Search for the cell housing the specified text and yield its [X, Y] center coordinate. 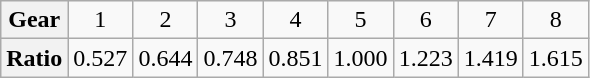
Gear [34, 20]
1.419 [490, 58]
1 [100, 20]
0.851 [296, 58]
8 [556, 20]
1.000 [360, 58]
0.748 [230, 58]
1.223 [426, 58]
0.644 [166, 58]
1.615 [556, 58]
Ratio [34, 58]
3 [230, 20]
5 [360, 20]
2 [166, 20]
6 [426, 20]
7 [490, 20]
4 [296, 20]
0.527 [100, 58]
